Locate the cell with the specified text and output its (x, y) center coordinate. 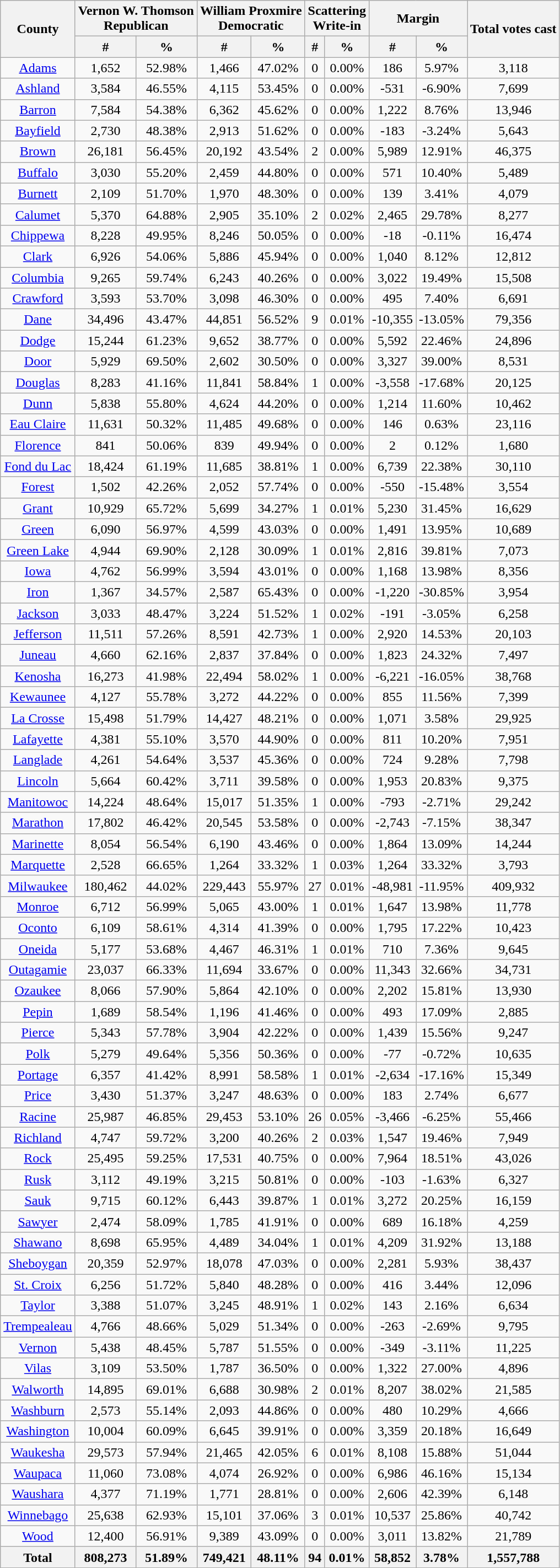
66.65% (166, 865)
3,224 (224, 613)
-3,558 (392, 382)
229,443 (224, 886)
3,098 (224, 299)
-183 (392, 131)
7,964 (392, 1159)
Taylor (37, 1306)
9 (315, 320)
6 (315, 1452)
69.01% (166, 1389)
1,970 (224, 193)
Eau Claire (37, 424)
50.81% (278, 1179)
-2.69% (441, 1327)
7,497 (514, 655)
47.03% (278, 1263)
2,602 (224, 362)
12,812 (514, 256)
1,689 (106, 1012)
5.93% (441, 1263)
48.28% (278, 1285)
-263 (392, 1327)
1,787 (224, 1368)
-2,634 (392, 1075)
60.42% (166, 781)
6,256 (106, 1285)
7,798 (514, 760)
53.68% (166, 949)
54.38% (166, 110)
Barron (37, 110)
Jackson (37, 613)
Dunn (37, 403)
51,044 (514, 1452)
Vernon (37, 1348)
-2.71% (441, 802)
-16.05% (441, 676)
8,246 (224, 235)
48.30% (278, 193)
County (37, 29)
16,649 (514, 1431)
3,594 (224, 571)
39.00% (441, 362)
57.26% (166, 634)
12,096 (514, 1285)
Outagamie (37, 970)
19.49% (441, 277)
3.41% (441, 193)
3,112 (106, 1179)
31.45% (441, 508)
409,932 (514, 886)
15,498 (106, 718)
14,427 (224, 718)
8,054 (106, 844)
4,074 (224, 1473)
43.09% (278, 1536)
493 (392, 1012)
841 (106, 445)
3,904 (224, 1033)
Dane (37, 320)
5,279 (106, 1054)
30.98% (278, 1389)
6,357 (106, 1075)
7,951 (514, 739)
16.18% (441, 1221)
5,343 (106, 1033)
Crawford (37, 299)
1,652 (106, 68)
49.94% (278, 445)
42.22% (278, 1033)
4,660 (106, 655)
749,421 (224, 1557)
25,638 (106, 1515)
Polk (37, 1054)
5,699 (224, 508)
7,949 (514, 1138)
1,557,788 (514, 1557)
2.16% (441, 1306)
2,587 (224, 592)
69.50% (166, 362)
46.16% (441, 1473)
6,190 (224, 844)
Oconto (37, 928)
43.46% (278, 844)
20,359 (106, 1263)
1,785 (224, 1221)
6,327 (514, 1179)
58.09% (166, 1221)
10,635 (514, 1054)
12.91% (441, 152)
Milwaukee (37, 886)
48.47% (166, 613)
58,852 (392, 1557)
3,030 (106, 173)
49.95% (166, 235)
495 (392, 299)
26,181 (106, 152)
57.94% (166, 1452)
22.38% (441, 466)
8,991 (224, 1075)
58.58% (278, 1075)
-17.16% (441, 1075)
Shawano (37, 1242)
146 (392, 424)
-103 (392, 1179)
25,987 (106, 1117)
48.45% (166, 1348)
-6.25% (441, 1117)
-550 (392, 487)
5,864 (224, 991)
8,531 (514, 362)
51.52% (278, 613)
8,283 (106, 382)
-17.68% (441, 382)
13.82% (441, 1536)
27 (315, 886)
9,265 (106, 277)
5,592 (392, 341)
14,224 (106, 802)
6,677 (514, 1096)
51.62% (278, 131)
-0.72% (441, 1054)
79,356 (514, 320)
7,699 (514, 89)
18,424 (106, 466)
Brown (37, 152)
15.81% (441, 991)
Langlade (37, 760)
59.74% (166, 277)
6,243 (224, 277)
34.04% (278, 1242)
2,474 (106, 1221)
7,399 (514, 697)
-7.15% (441, 823)
49.19% (166, 1179)
-10,355 (392, 320)
28.81% (278, 1494)
1,953 (392, 781)
10.40% (441, 173)
4,127 (106, 697)
37.06% (278, 1515)
8.12% (441, 256)
1,823 (392, 655)
3,584 (106, 89)
29,925 (514, 718)
43.47% (166, 320)
St. Croix (37, 1285)
8,228 (106, 235)
1,647 (392, 907)
5,065 (224, 907)
51.37% (166, 1096)
4,944 (106, 550)
11,694 (224, 970)
15,244 (106, 341)
143 (392, 1306)
139 (392, 193)
51.70% (166, 193)
3.44% (441, 1285)
Rock (37, 1159)
9,247 (514, 1033)
54.06% (166, 256)
La Crosse (37, 718)
6,258 (514, 613)
46.42% (166, 823)
65.95% (166, 1242)
1,466 (224, 68)
45.36% (278, 760)
Marinette (37, 844)
56.91% (166, 1536)
-30.85% (441, 592)
16,474 (514, 235)
Monroe (37, 907)
4,259 (514, 1221)
3,245 (224, 1306)
42.10% (278, 991)
Adams (37, 68)
-3,466 (392, 1117)
8,356 (514, 571)
5,989 (392, 152)
0.05% (347, 1117)
Winnebago (37, 1515)
23,116 (514, 424)
53.45% (278, 89)
Jefferson (37, 634)
4,766 (106, 1327)
15,349 (514, 1075)
8,108 (392, 1452)
3,011 (392, 1536)
34,496 (106, 320)
4,377 (106, 1494)
2,837 (224, 655)
3,118 (514, 68)
4,624 (224, 403)
-2,743 (392, 823)
21,465 (224, 1452)
-18 (392, 235)
20.25% (441, 1200)
3,430 (106, 1096)
9.28% (441, 760)
69.90% (166, 550)
53.50% (166, 1368)
Juneau (37, 655)
3,247 (224, 1096)
26 (315, 1117)
2,920 (392, 634)
Clark (37, 256)
1,168 (392, 571)
5.97% (441, 68)
2,528 (106, 865)
24.32% (441, 655)
3,954 (514, 592)
45.94% (278, 256)
42.39% (441, 1494)
Racine (37, 1117)
10,929 (106, 508)
41.46% (278, 1012)
Manitowoc (37, 802)
11.60% (441, 403)
Buffalo (37, 173)
Rusk (37, 1179)
3 (315, 1515)
50.36% (278, 1054)
17.09% (441, 1012)
38,768 (514, 676)
44.80% (278, 173)
-531 (392, 89)
2,730 (106, 131)
44.02% (166, 886)
2,052 (224, 487)
9,389 (224, 1536)
Pepin (37, 1012)
23,037 (106, 970)
1,367 (106, 592)
52.98% (166, 68)
5,029 (224, 1327)
13,930 (514, 991)
29,573 (106, 1452)
10,004 (106, 1431)
42.73% (278, 634)
2,202 (392, 991)
7.36% (441, 949)
Marathon (37, 823)
5,886 (224, 256)
Portage (37, 1075)
2,816 (392, 550)
48.63% (278, 1096)
20.83% (441, 781)
50.06% (166, 445)
41.91% (278, 1221)
57.90% (166, 991)
1,322 (392, 1368)
183 (392, 1096)
3,033 (106, 613)
4,115 (224, 89)
3,554 (514, 487)
Sauk (37, 1200)
Columbia (37, 277)
24,896 (514, 341)
47.02% (278, 68)
9,645 (514, 949)
855 (392, 697)
14.53% (441, 634)
1,864 (392, 844)
3,215 (224, 1179)
41.98% (166, 676)
4,381 (106, 739)
41.39% (278, 928)
17,531 (224, 1159)
Richland (37, 1138)
58.84% (278, 382)
38,437 (514, 1263)
21,789 (514, 1536)
1,439 (392, 1033)
3,711 (224, 781)
1,196 (224, 1012)
3,793 (514, 865)
56.97% (166, 529)
11,778 (514, 907)
39.91% (278, 1431)
8,591 (224, 634)
19.46% (441, 1138)
17.22% (441, 928)
35.10% (278, 214)
55.10% (166, 739)
36.50% (278, 1368)
42.05% (278, 1452)
Total (37, 1557)
4,666 (514, 1410)
8,066 (106, 991)
25.86% (441, 1515)
46.31% (278, 949)
9,795 (514, 1327)
1,071 (392, 718)
20,192 (224, 152)
Oneida (37, 949)
20,125 (514, 382)
51.34% (278, 1327)
20,103 (514, 634)
46.30% (278, 299)
29,453 (224, 1117)
186 (392, 68)
46.85% (166, 1117)
9,715 (106, 1200)
Waukesha (37, 1452)
51.07% (166, 1306)
5,177 (106, 949)
Chippewa (37, 235)
48.21% (278, 718)
22.46% (441, 341)
Grant (37, 508)
1,680 (514, 445)
71.19% (166, 1494)
Pierce (37, 1033)
4,762 (106, 571)
43.01% (278, 571)
Trempealeau (37, 1327)
10,537 (392, 1515)
5,929 (106, 362)
18,078 (224, 1263)
51.89% (166, 1557)
48.66% (166, 1327)
30,110 (514, 466)
50.32% (166, 424)
48.11% (278, 1557)
56.54% (166, 844)
33.67% (278, 970)
22,494 (224, 676)
40,742 (514, 1515)
2,459 (224, 173)
37.84% (278, 655)
44,851 (224, 320)
10.20% (441, 739)
5,787 (224, 1348)
1,502 (106, 487)
Ozaukee (37, 991)
-77 (392, 1054)
Green Lake (37, 550)
6,645 (224, 1431)
21,585 (514, 1389)
-3.05% (441, 613)
15,101 (224, 1515)
26.92% (278, 1473)
6,712 (106, 907)
40.75% (278, 1159)
6,634 (514, 1306)
9,375 (514, 781)
10,689 (514, 529)
44.90% (278, 739)
6,986 (392, 1473)
27.00% (441, 1368)
10.29% (441, 1410)
10,423 (514, 928)
Walworth (37, 1389)
5,370 (106, 214)
55.14% (166, 1410)
Florence (37, 445)
44.22% (278, 697)
710 (392, 949)
Kewaunee (37, 697)
13,946 (514, 110)
-3.24% (441, 131)
51.79% (166, 718)
William ProxmireDemocratic (251, 19)
49.64% (166, 1054)
39.87% (278, 1200)
811 (392, 739)
Wood (37, 1536)
11,685 (224, 466)
38.77% (278, 341)
48.91% (278, 1306)
53.58% (278, 823)
2,465 (392, 214)
65.72% (166, 508)
30.09% (278, 550)
2,109 (106, 193)
-13.05% (441, 320)
Waupaca (37, 1473)
5,840 (224, 1285)
4,079 (514, 193)
5,438 (106, 1348)
20,545 (224, 823)
3,388 (106, 1306)
34.57% (166, 592)
5,838 (106, 403)
52.97% (166, 1263)
4,896 (514, 1368)
2,128 (224, 550)
59.25% (166, 1159)
46.55% (166, 89)
Iowa (37, 571)
3,200 (224, 1138)
1,040 (392, 256)
2,905 (224, 214)
13,188 (514, 1242)
38.02% (441, 1389)
839 (224, 445)
2,885 (514, 1012)
73.08% (166, 1473)
43.03% (278, 529)
8,207 (392, 1389)
9,652 (224, 341)
-1.63% (441, 1179)
-793 (392, 802)
53.70% (166, 299)
66.33% (166, 970)
3.58% (441, 718)
3,593 (106, 299)
-1,220 (392, 592)
2,281 (392, 1263)
6,362 (224, 110)
Lincoln (37, 781)
7.40% (441, 299)
44.86% (278, 1410)
4,314 (224, 928)
-0.11% (441, 235)
62.93% (166, 1515)
ScatteringWrite-in (337, 19)
Iron (37, 592)
8,277 (514, 214)
12,400 (106, 1536)
3,109 (106, 1368)
4,599 (224, 529)
31.92% (441, 1242)
180,462 (106, 886)
43.00% (278, 907)
Douglas (37, 382)
58.54% (166, 1012)
11.56% (441, 697)
2.74% (441, 1096)
43.54% (278, 152)
1,214 (392, 403)
7,073 (514, 550)
51.35% (278, 802)
416 (392, 1285)
49.68% (278, 424)
3.78% (441, 1557)
1,547 (392, 1138)
11,841 (224, 382)
11,225 (514, 1348)
2,573 (106, 1410)
34,731 (514, 970)
6,090 (106, 529)
4,489 (224, 1242)
11,485 (224, 424)
Dodge (37, 341)
20.18% (441, 1431)
7,584 (106, 110)
8,698 (106, 1242)
11,631 (106, 424)
55.78% (166, 697)
16,629 (514, 508)
6,688 (224, 1389)
3,537 (224, 760)
65.43% (278, 592)
25,495 (106, 1159)
61.23% (166, 341)
17,802 (106, 823)
3,022 (392, 277)
46,375 (514, 152)
42.26% (166, 487)
48.38% (166, 131)
56.45% (166, 152)
Sheboygan (37, 1263)
Forest (37, 487)
6,443 (224, 1200)
34.27% (278, 508)
15,508 (514, 277)
13.95% (441, 529)
61.19% (166, 466)
Kenosha (37, 676)
30.50% (278, 362)
38.81% (278, 466)
56.52% (278, 320)
43,026 (514, 1159)
-3.11% (441, 1348)
54.64% (166, 760)
41.42% (166, 1075)
39.58% (278, 781)
4,747 (106, 1138)
Bayfield (37, 131)
64.88% (166, 214)
1,491 (392, 529)
Burnett (37, 193)
Green (37, 529)
16,159 (514, 1200)
5,230 (392, 508)
4,467 (224, 949)
94 (315, 1557)
15.88% (441, 1452)
62.16% (166, 655)
44.20% (278, 403)
6,691 (514, 299)
58.61% (166, 928)
2,913 (224, 131)
Sawyer (37, 1221)
1,771 (224, 1494)
60.09% (166, 1431)
1,795 (392, 928)
-6,221 (392, 676)
6,109 (106, 928)
5,489 (514, 173)
2,606 (392, 1494)
50.05% (278, 235)
-15.48% (441, 487)
4,261 (106, 760)
3,359 (392, 1431)
11,511 (106, 634)
11,060 (106, 1473)
571 (392, 173)
58.02% (278, 676)
-48,981 (392, 886)
15,017 (224, 802)
5,664 (106, 781)
60.12% (166, 1200)
2,093 (224, 1410)
16,273 (106, 676)
689 (392, 1221)
48.64% (166, 802)
Margin (418, 19)
Vilas (37, 1368)
29.78% (441, 214)
4,209 (392, 1242)
5,643 (514, 131)
32.66% (441, 970)
Vernon W. ThomsonRepublican (136, 19)
Washburn (37, 1410)
Door (37, 362)
724 (392, 760)
29,242 (514, 802)
Total votes cast (514, 29)
Calumet (37, 214)
-349 (392, 1348)
5,356 (224, 1054)
808,273 (106, 1557)
51.55% (278, 1348)
55.20% (166, 173)
15.56% (441, 1033)
Washington (37, 1431)
3,327 (392, 362)
0.12% (441, 445)
Fond du Lac (37, 466)
8.76% (441, 110)
39.81% (441, 550)
Ashland (37, 89)
Lafayette (37, 739)
57.78% (166, 1033)
55,466 (514, 1117)
Waushara (37, 1494)
Marquette (37, 865)
6,926 (106, 256)
-191 (392, 613)
-11.95% (441, 886)
14,244 (514, 844)
6,739 (392, 466)
51.72% (166, 1285)
3,570 (224, 739)
6,148 (514, 1494)
18.51% (441, 1159)
38,347 (514, 823)
480 (392, 1410)
Price (37, 1096)
10,462 (514, 403)
55.97% (278, 886)
-6.90% (441, 89)
53.10% (278, 1117)
14,895 (106, 1389)
45.62% (278, 110)
1,222 (392, 110)
57.74% (278, 487)
13.09% (441, 844)
55.80% (166, 403)
0.63% (441, 424)
41.16% (166, 382)
59.72% (166, 1138)
11,343 (392, 970)
15,134 (514, 1473)
